From the cell containing the given text, extract its center point as [X, Y] coordinate. 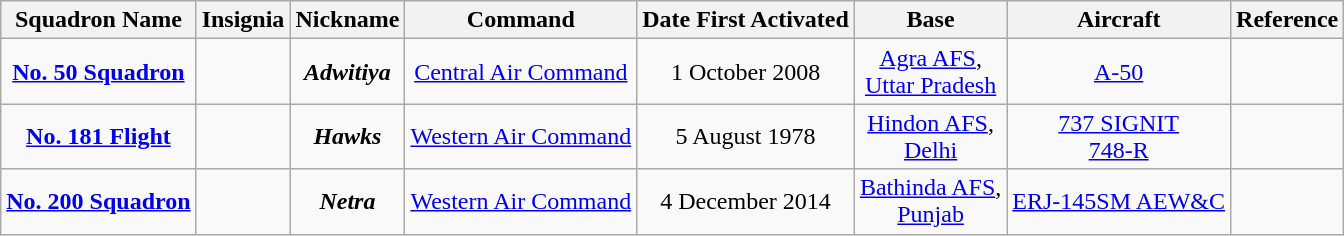
Aircraft [1119, 20]
A-50 [1119, 72]
No. 200 Squadron [98, 202]
ERJ-145SM AEW&C [1119, 202]
No. 50 Squadron [98, 72]
Hindon AFS, Delhi [930, 136]
Agra AFS, Uttar Pradesh [930, 72]
Command [521, 20]
Base [930, 20]
Netra [348, 202]
737 SIGNIT 748-R [1119, 136]
1 October 2008 [746, 72]
Insignia [243, 20]
5 August 1978 [746, 136]
Central Air Command [521, 72]
4 December 2014 [746, 202]
Squadron Name [98, 20]
Bathinda AFS, Punjab [930, 202]
Nickname [348, 20]
Adwitiya [348, 72]
No. 181 Flight [98, 136]
Date First Activated [746, 20]
Reference [1288, 20]
Hawks [348, 136]
